Return (X, Y) of the center of cell containing provided text 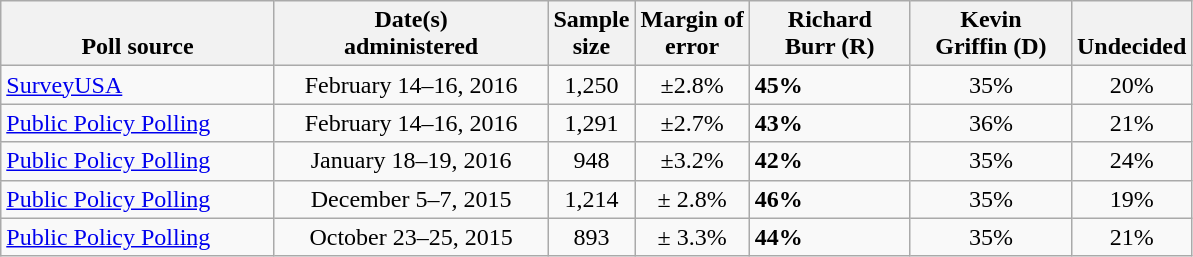
948 (592, 161)
January 18–19, 2016 (411, 161)
±3.2% (692, 161)
1,291 (592, 123)
893 (592, 237)
46% (830, 199)
43% (830, 123)
19% (1131, 199)
42% (830, 161)
±2.8% (692, 85)
36% (990, 123)
Undecided (1131, 34)
Samplesize (592, 34)
Poll source (138, 34)
±2.7% (692, 123)
± 3.3% (692, 237)
45% (830, 85)
RichardBurr (R) (830, 34)
44% (830, 237)
December 5–7, 2015 (411, 199)
Margin oferror (692, 34)
± 2.8% (692, 199)
20% (1131, 85)
1,214 (592, 199)
SurveyUSA (138, 85)
October 23–25, 2015 (411, 237)
Date(s)administered (411, 34)
1,250 (592, 85)
24% (1131, 161)
KevinGriffin (D) (990, 34)
